From the cell containing the given text, extract its center point as [X, Y] coordinate. 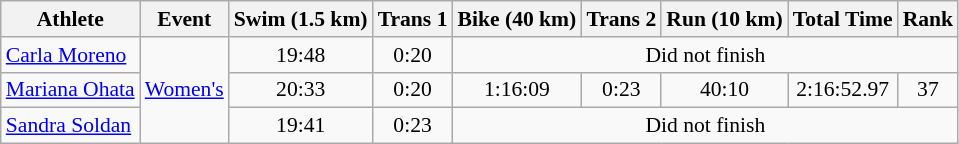
Trans 1 [413, 19]
20:33 [301, 90]
Carla Moreno [70, 55]
Athlete [70, 19]
19:48 [301, 55]
37 [928, 90]
Event [184, 19]
1:16:09 [518, 90]
Women's [184, 90]
Bike (40 km) [518, 19]
Run (10 km) [724, 19]
Mariana Ohata [70, 90]
Trans 2 [621, 19]
19:41 [301, 126]
2:16:52.97 [843, 90]
40:10 [724, 90]
Sandra Soldan [70, 126]
Swim (1.5 km) [301, 19]
Total Time [843, 19]
Rank [928, 19]
